Search for the cell housing the specified text and yield its [x, y] center coordinate. 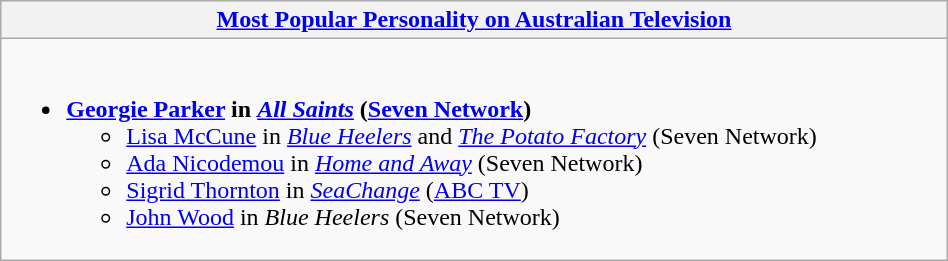
Most Popular Personality on Australian Television [474, 20]
